Capture the cell that displays the provided text and extract its (X, Y) central coordinate. 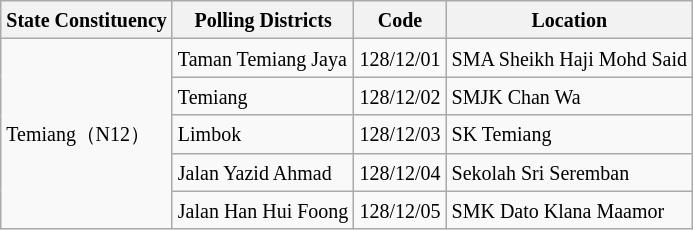
Code (400, 20)
128/12/04 (400, 172)
128/12/01 (400, 58)
SK Temiang (570, 134)
Polling Districts (263, 20)
Sekolah Sri Seremban (570, 172)
Temiang (263, 96)
SMJK Chan Wa (570, 96)
Jalan Han Hui Foong (263, 210)
State Constituency (87, 20)
Limbok (263, 134)
SMK Dato Klana Maamor (570, 210)
Jalan Yazid Ahmad (263, 172)
SMA Sheikh Haji Mohd Said (570, 58)
Taman Temiang Jaya (263, 58)
Location (570, 20)
128/12/03 (400, 134)
128/12/02 (400, 96)
Temiang（N12） (87, 134)
128/12/05 (400, 210)
